Locate the cell with the specified text and output its (X, Y) center coordinate. 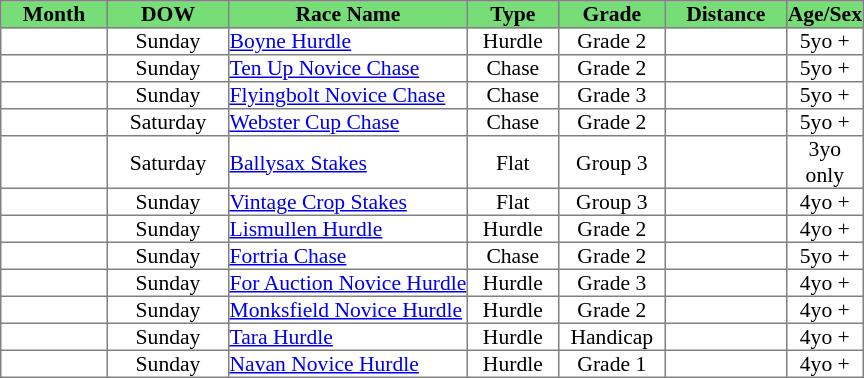
DOW (168, 14)
Lismullen Hurdle (348, 228)
Ten Up Novice Chase (348, 68)
Type (513, 14)
Monksfield Novice Hurdle (348, 310)
Navan Novice Hurdle (348, 364)
Webster Cup Chase (348, 122)
Month (54, 14)
Tara Hurdle (348, 336)
Flyingbolt Novice Chase (348, 96)
Distance (726, 14)
Grade 1 (612, 364)
Ballysax Stakes (348, 162)
Boyne Hurdle (348, 42)
For Auction Novice Hurdle (348, 282)
3yo only (825, 162)
Vintage Crop Stakes (348, 202)
Fortria Chase (348, 256)
Handicap (612, 336)
Age/Sex (825, 14)
Race Name (348, 14)
Grade (612, 14)
